Locate the cell with the specified text and output its [x, y] center coordinate. 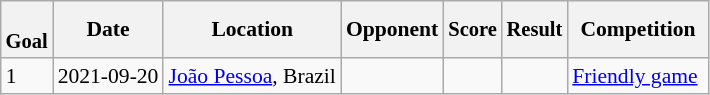
Competition [638, 30]
Friendly game [638, 77]
Opponent [392, 30]
Goal [27, 30]
Result [535, 30]
1 [27, 77]
Score [472, 30]
2021-09-20 [108, 77]
João Pessoa, Brazil [252, 77]
Location [252, 30]
Date [108, 30]
